Capture the cell that displays the provided text and extract its [X, Y] central coordinate. 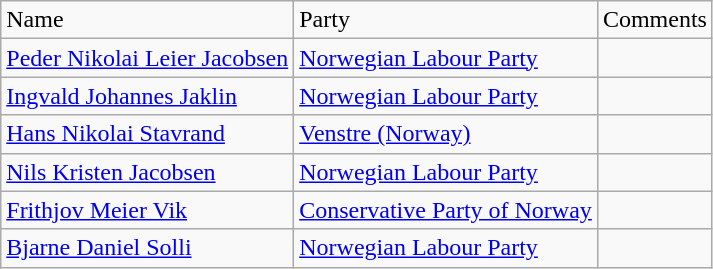
Venstre (Norway) [446, 134]
Peder Nikolai Leier Jacobsen [148, 58]
Conservative Party of Norway [446, 210]
Hans Nikolai Stavrand [148, 134]
Nils Kristen Jacobsen [148, 172]
Name [148, 20]
Party [446, 20]
Bjarne Daniel Solli [148, 248]
Comments [654, 20]
Ingvald Johannes Jaklin [148, 96]
Frithjov Meier Vik [148, 210]
